Search for the cell housing the specified text and yield its (x, y) center coordinate. 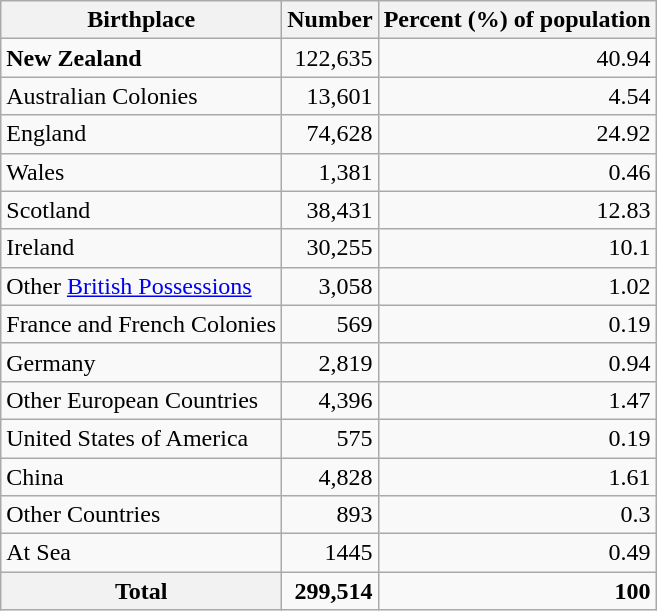
Other British Possessions (142, 286)
New Zealand (142, 58)
Germany (142, 362)
299,514 (330, 591)
1.47 (517, 400)
1.02 (517, 286)
4,396 (330, 400)
575 (330, 438)
122,635 (330, 58)
12.83 (517, 210)
Other European Countries (142, 400)
Wales (142, 172)
3,058 (330, 286)
13,601 (330, 96)
1.61 (517, 477)
0.46 (517, 172)
4,828 (330, 477)
At Sea (142, 553)
0.94 (517, 362)
38,431 (330, 210)
40.94 (517, 58)
1445 (330, 553)
England (142, 134)
569 (330, 324)
Ireland (142, 248)
4.54 (517, 96)
Other Countries (142, 515)
0.49 (517, 553)
24.92 (517, 134)
Percent (%) of population (517, 20)
Total (142, 591)
893 (330, 515)
1,381 (330, 172)
Birthplace (142, 20)
74,628 (330, 134)
Scotland (142, 210)
China (142, 477)
France and French Colonies (142, 324)
United States of America (142, 438)
30,255 (330, 248)
Australian Colonies (142, 96)
2,819 (330, 362)
100 (517, 591)
0.3 (517, 515)
10.1 (517, 248)
Number (330, 20)
